Search for the cell housing the specified text and yield its [x, y] center coordinate. 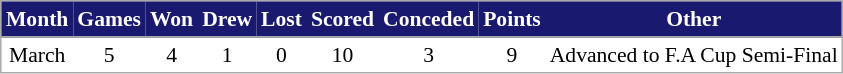
0 [282, 55]
Conceded [429, 20]
Scored [342, 20]
Drew [228, 20]
Other [694, 20]
Advanced to F.A Cup Semi-Final [694, 55]
5 [110, 55]
9 [512, 55]
March [38, 55]
4 [171, 55]
3 [429, 55]
10 [342, 55]
Lost [282, 20]
1 [228, 55]
Won [171, 20]
Points [512, 20]
Month [38, 20]
Games [110, 20]
